Capture the cell that displays the provided text and extract its (X, Y) central coordinate. 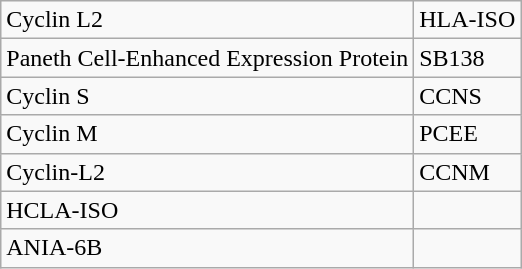
HLA-ISO (468, 20)
SB138 (468, 58)
Cyclin S (208, 96)
CCNS (468, 96)
Cyclin-L2 (208, 172)
Paneth Cell-Enhanced Expression Protein (208, 58)
PCEE (468, 134)
Cyclin L2 (208, 20)
HCLA-ISO (208, 210)
Cyclin M (208, 134)
CCNM (468, 172)
ANIA-6B (208, 248)
